Output the [X, Y] coordinate of the center of the cell containing the given text.  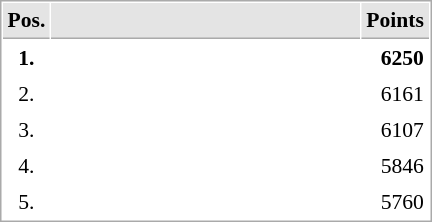
5. [26, 201]
Points [396, 21]
2. [26, 93]
Pos. [26, 21]
6107 [396, 129]
3. [26, 129]
5846 [396, 165]
6250 [396, 57]
5760 [396, 201]
4. [26, 165]
6161 [396, 93]
1. [26, 57]
